Locate the cell with the specified text and output its [x, y] center coordinate. 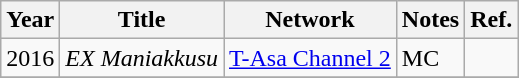
Network [310, 20]
Title [142, 20]
Ref. [492, 20]
MC [430, 58]
Year [30, 20]
T-Asa Channel 2 [310, 58]
Notes [430, 20]
EX Maniakkusu [142, 58]
2016 [30, 58]
